Capture the cell that displays the provided text and extract its (x, y) central coordinate. 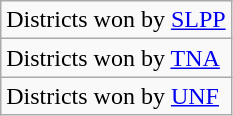
Districts won by SLPP (116, 20)
Districts won by UNF (116, 96)
Districts won by TNA (116, 58)
